Scan for the cell matching the given text and deliver its [X, Y] coordinate at center. 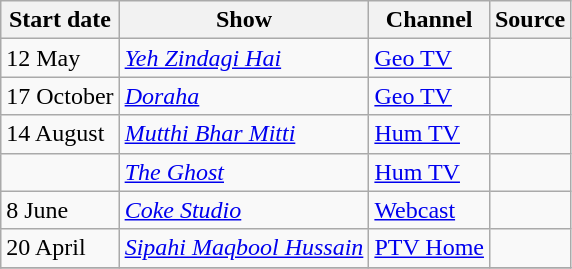
Webcast [430, 210]
Sipahi Maqbool Hussain [244, 248]
17 October [60, 96]
PTV Home [430, 248]
Yeh Zindagi Hai [244, 58]
Doraha [244, 96]
Channel [430, 20]
The Ghost [244, 172]
Show [244, 20]
Source [530, 20]
12 May [60, 58]
14 August [60, 134]
Mutthi Bhar Mitti [244, 134]
8 June [60, 210]
20 April [60, 248]
Start date [60, 20]
Coke Studio [244, 210]
